Scan for the cell matching the given text and deliver its (x, y) coordinate at center. 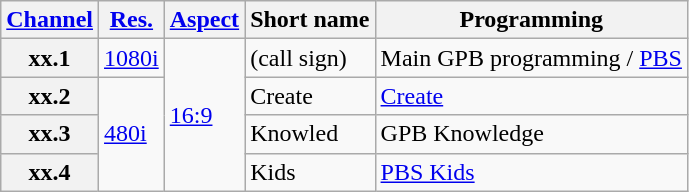
xx.2 (50, 96)
(call sign) (310, 58)
xx.4 (50, 172)
Aspect (204, 20)
PBS Kids (531, 172)
xx.1 (50, 58)
Res. (132, 20)
Main GPB programming / PBS (531, 58)
Knowled (310, 134)
Short name (310, 20)
480i (132, 134)
1080i (132, 58)
Channel (50, 20)
Kids (310, 172)
GPB Knowledge (531, 134)
xx.3 (50, 134)
Programming (531, 20)
16:9 (204, 115)
